Identify which cell holds the provided text, then report its [X, Y] central coordinate. 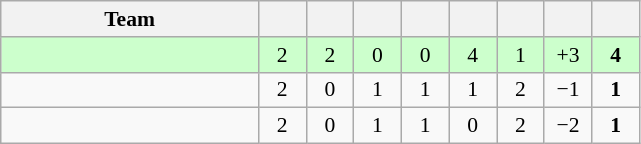
−2 [568, 126]
Team [130, 19]
+3 [568, 55]
−1 [568, 90]
